Extract the [x, y] coordinate from the center of the cell holding the provided text.  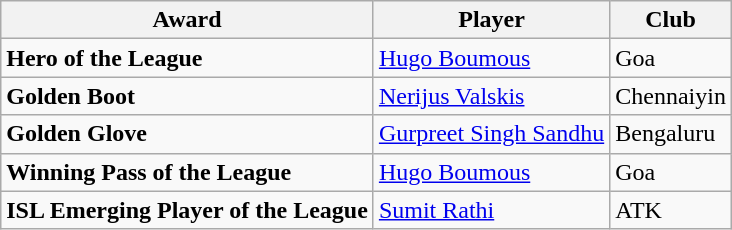
Sumit Rathi [491, 210]
Player [491, 20]
Hero of the League [188, 58]
Bengaluru [671, 134]
Club [671, 20]
Nerijus Valskis [491, 96]
Award [188, 20]
Winning Pass of the League [188, 172]
Gurpreet Singh Sandhu [491, 134]
ISL Emerging Player of the League [188, 210]
Golden Boot [188, 96]
Chennaiyin [671, 96]
Golden Glove [188, 134]
ATK [671, 210]
